Identify which cell holds the provided text, then report its (x, y) central coordinate. 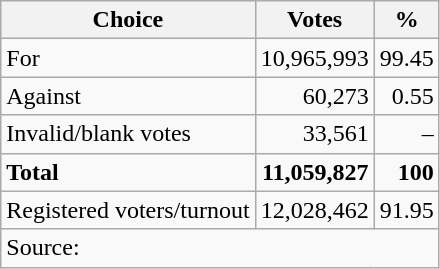
Votes (314, 20)
Registered voters/turnout (128, 210)
0.55 (406, 96)
11,059,827 (314, 172)
% (406, 20)
12,028,462 (314, 210)
91.95 (406, 210)
10,965,993 (314, 58)
Source: (220, 248)
Against (128, 96)
60,273 (314, 96)
100 (406, 172)
Total (128, 172)
For (128, 58)
33,561 (314, 134)
– (406, 134)
99.45 (406, 58)
Invalid/blank votes (128, 134)
Choice (128, 20)
